For the text-containing cell, return its midpoint in (x, y) coordinate format. 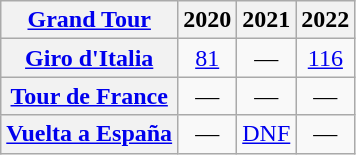
Vuelta a España (90, 134)
2022 (326, 20)
Giro d'Italia (90, 58)
2021 (266, 20)
Tour de France (90, 96)
2020 (208, 20)
81 (208, 58)
DNF (266, 134)
116 (326, 58)
Grand Tour (90, 20)
